Extract the [X, Y] coordinate from the center of the cell holding the provided text.  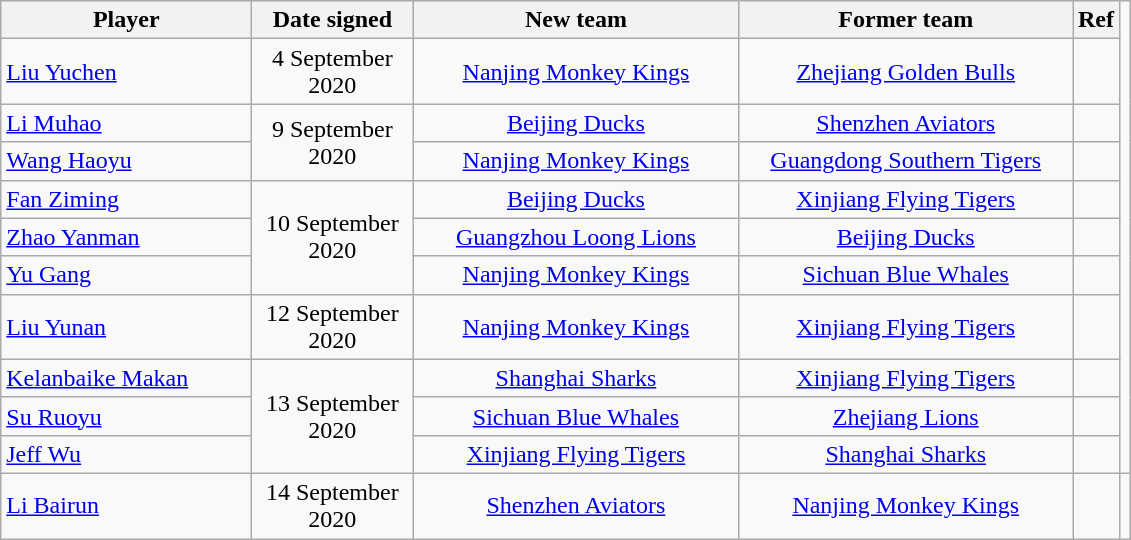
Kelanbaike Makan [126, 378]
14 September 2020 [332, 506]
13 September 2020 [332, 416]
Player [126, 20]
Wang Haoyu [126, 161]
Yu Gang [126, 275]
Li Bairun [126, 506]
Guangdong Southern Tigers [906, 161]
Zhejiang Lions [906, 416]
4 September 2020 [332, 72]
Jeff Wu [126, 454]
Li Muhao [126, 123]
Su Ruoyu [126, 416]
Ref [1096, 20]
Former team [906, 20]
New team [576, 20]
Zhao Yanman [126, 237]
12 September 2020 [332, 326]
Zhejiang Golden Bulls [906, 72]
10 September 2020 [332, 237]
Liu Yunan [126, 326]
Date signed [332, 20]
Fan Ziming [126, 199]
9 September 2020 [332, 142]
Liu Yuchen [126, 72]
Guangzhou Loong Lions [576, 237]
